Detect which cell encompasses the target text, then output its [X, Y] center coordinate. 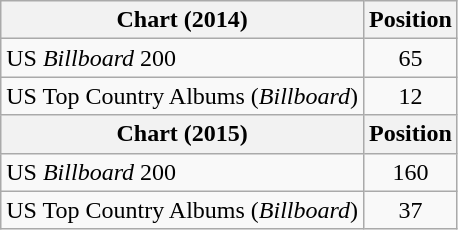
Chart (2014) [182, 20]
160 [411, 172]
65 [411, 58]
37 [411, 210]
12 [411, 96]
Chart (2015) [182, 134]
